Locate the cell with the specified text and output its [X, Y] center coordinate. 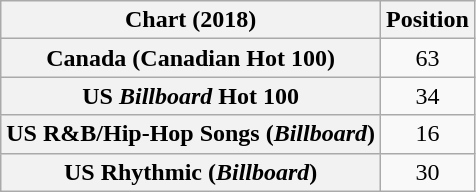
16 [428, 134]
30 [428, 172]
US Billboard Hot 100 [191, 96]
63 [428, 58]
34 [428, 96]
US Rhythmic (Billboard) [191, 172]
Canada (Canadian Hot 100) [191, 58]
US R&B/Hip-Hop Songs (Billboard) [191, 134]
Chart (2018) [191, 20]
Position [428, 20]
